For the text-containing cell, return its midpoint in [x, y] coordinate format. 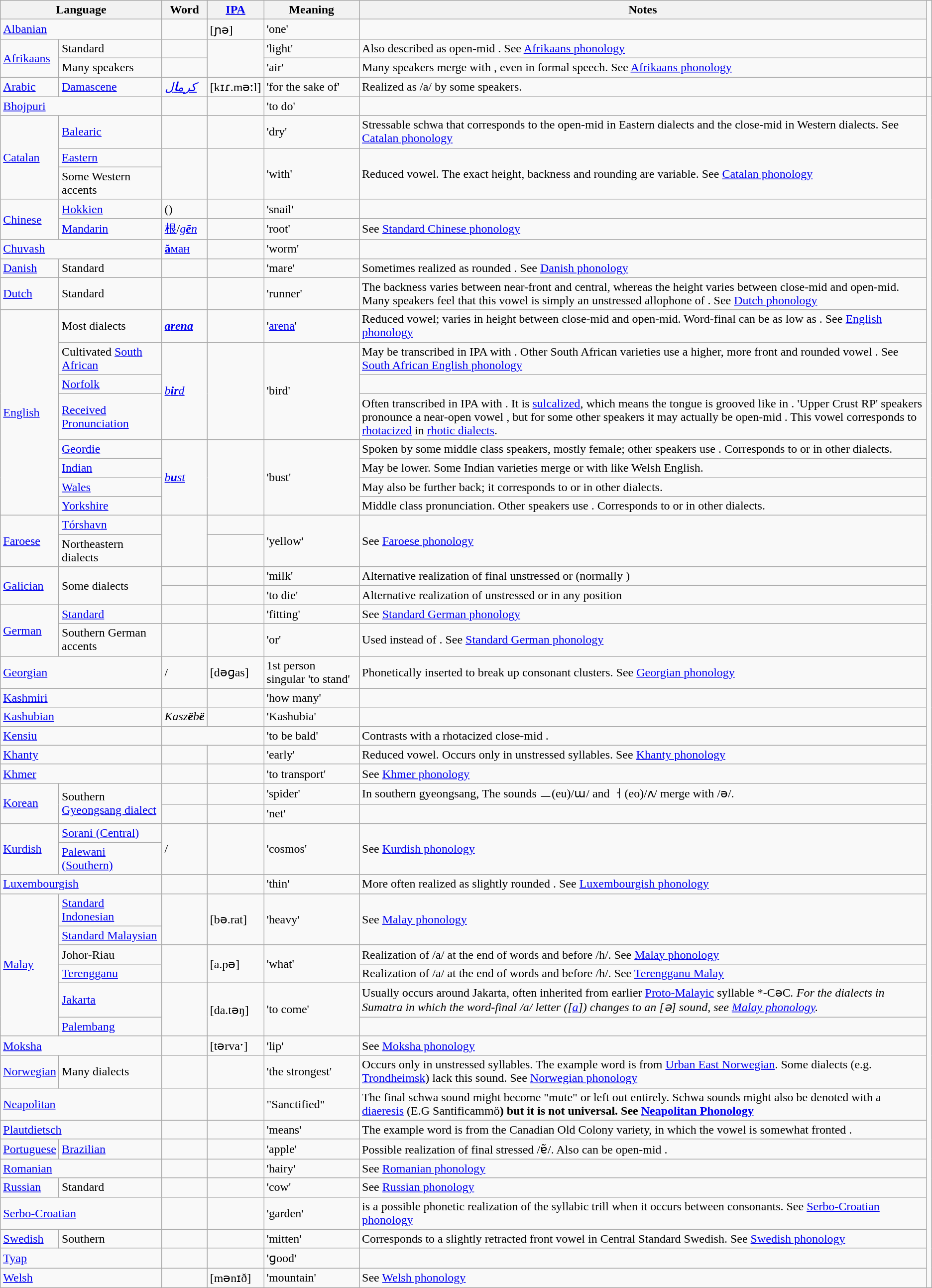
'net' [312, 814]
Geordie [111, 449]
'Kashubia' [312, 717]
Reduced vowel. The exact height, backness and rounding are variable. See Catalan phonology [643, 173]
Norfolk [111, 384]
'one' [312, 29]
Cultivated South African [111, 359]
Korean [30, 803]
Notes [643, 10]
Albanian [81, 29]
Alternative realization of final unstressed or (normally ) [643, 576]
English [30, 412]
'means' [312, 1130]
Corresponds to a slightly retracted front vowel in Central Standard Swedish. See Swedish phonology [643, 1239]
Eastern [111, 157]
'to come' [312, 1009]
Alternative realization of unstressed or in any position [643, 595]
Neapolitan [81, 1104]
[mənɪð] [235, 1278]
Word [184, 10]
Some Western accents [111, 183]
Luxembourgish [81, 884]
See Khmer phonology [643, 773]
Portuguese [30, 1149]
[ɲə] [235, 29]
Malay [30, 964]
Norwegian [30, 1072]
Many speakers [111, 67]
[kɪɾ.məːl] [235, 87]
Hokkien [111, 209]
See Romanian phonology [643, 1168]
bird [184, 390]
'thin' [312, 884]
Some dialects [111, 586]
'how many' [312, 698]
Russian [30, 1187]
'light' [312, 48]
German [30, 631]
Catalan [30, 157]
Sometimes realized as rounded . See Danish phonology [643, 268]
Dutch [30, 294]
May be lower. Some Indian varieties merge or with like Welsh English. [643, 468]
Northeastern dialects [111, 551]
'bust' [312, 477]
'snail' [312, 209]
See Malay phonology [643, 919]
Contrasts with a rhotacized close-mid . [643, 736]
Khanty [81, 755]
'worm' [312, 249]
Possible realization of final stressed /ɐ̃/. Also can be open-mid . [643, 1149]
Most dialects [111, 326]
IPA [235, 10]
Mandarin [111, 229]
Bhojpuri [81, 106]
In southern gyeongsang, The sounds ㅡ(eu)/ɯ/ and ㅓ(eo)/ʌ/ merge with /ə/. [643, 794]
Chuvash [81, 249]
Kensiu [81, 736]
See Standard German phonology [643, 614]
Welsh [81, 1278]
May be transcribed in IPA with . Other South African varieties use a higher, more front and rounded vowel . See South African English phonology [643, 359]
Plautdietsch [81, 1130]
'apple' [312, 1149]
Yorkshire [111, 506]
'fitting' [312, 614]
Southern German accents [111, 640]
Phonetically inserted to break up consonant clusters. See Georgian phonology [643, 672]
Johor-Riau [111, 954]
Afrikaans [30, 58]
[dəɡas] [235, 672]
'garden' [312, 1213]
'mountain' [312, 1278]
Reduced vowel. Occurs only in unstressed syllables. See Khanty phonology [643, 755]
'hairy' [312, 1168]
'ɡood' [312, 1258]
Stressable schwa that corresponds to the open-mid in Eastern dialects and the close-mid in Western dialects. See Catalan phonology [643, 131]
[tərvaˑ] [235, 1046]
'mitten' [312, 1239]
'to transport' [312, 773]
Also described as open-mid . See Afrikaans phonology [643, 48]
1st person singular 'to stand' [312, 672]
'bird' [312, 390]
'to do' [312, 106]
[da.təŋ] [235, 1009]
Faroese [30, 541]
() [184, 209]
'for the sake of' [312, 87]
'root' [312, 229]
Moksha [81, 1046]
'to be bald' [312, 736]
Balearic [111, 131]
May also be further back; it corresponds to or in other dialects. [643, 487]
arena [184, 326]
Khmer [81, 773]
Realized as /a/ by some speakers. [643, 87]
Many dialects [111, 1072]
'heavy' [312, 919]
Georgian [81, 672]
Damascene [111, 87]
Meaning [312, 10]
Swedish [30, 1239]
Southern [111, 1239]
كرمال [184, 87]
'what' [312, 964]
Received Pronunciation [111, 416]
Used instead of . See Standard German phonology [643, 640]
'lip' [312, 1046]
Tórshavn [111, 525]
Galician [30, 586]
'yellow' [312, 541]
See Standard Chinese phonology [643, 229]
'with' [312, 173]
Brazilian [111, 1149]
'arena' [312, 326]
Southern Gyeongsang dialect [111, 803]
Terengganu [111, 973]
'cow' [312, 1187]
Palembang [111, 1027]
More often realized as slightly rounded . See Luxembourgish phonology [643, 884]
Reduced vowel; varies in height between close-mid and open-mid. Word-final can be as low as . See English phonology [643, 326]
'milk' [312, 576]
See Moksha phonology [643, 1046]
'runner' [312, 294]
Sorani (Central) [111, 833]
is a possible phonetic realization of the syllabic trill when it occurs between consonants. See Serbo-Croatian phonology [643, 1213]
bust [184, 477]
Kashmiri [81, 698]
Palewani (Southern) [111, 859]
Realization of /a/ at the end of words and before /h/. See Malay phonology [643, 954]
ăман [184, 249]
'spider' [312, 794]
Kurdish [30, 849]
Language [81, 10]
Many speakers merge with , even in formal speech. See Afrikaans phonology [643, 67]
Standard Indonesian [111, 909]
Middle class pronunciation. Other speakers use . Corresponds to or in other dialects. [643, 506]
'dry' [312, 131]
'the strongest' [312, 1072]
Standard Malaysian [111, 935]
See Russian phonology [643, 1187]
根/gēn [184, 229]
Kaszëbë [184, 717]
See Kurdish phonology [643, 849]
Indian [111, 468]
'to die' [312, 595]
Romanian [81, 1168]
Spoken by some middle class speakers, mostly female; other speakers use . Corresponds to or in other dialects. [643, 449]
'cosmos' [312, 849]
'air' [312, 67]
"Sanctified" [312, 1104]
[bə.rat] [235, 919]
See Faroese phonology [643, 541]
'or' [312, 640]
See Welsh phonology [643, 1278]
The example word is from the Canadian Old Colony variety, in which the vowel is somewhat fronted . [643, 1130]
'mare' [312, 268]
Tyap [81, 1258]
Realization of /a/ at the end of words and before /h/. See Terengganu Malay [643, 973]
Kashubian [81, 717]
Jakarta [111, 1000]
Danish [30, 268]
[a.pə] [235, 964]
Chinese [30, 219]
Arabic [30, 87]
'early' [312, 755]
Serbo-Croatian [81, 1213]
Wales [111, 487]
